Detect which cell encompasses the target text, then output its (x, y) center coordinate. 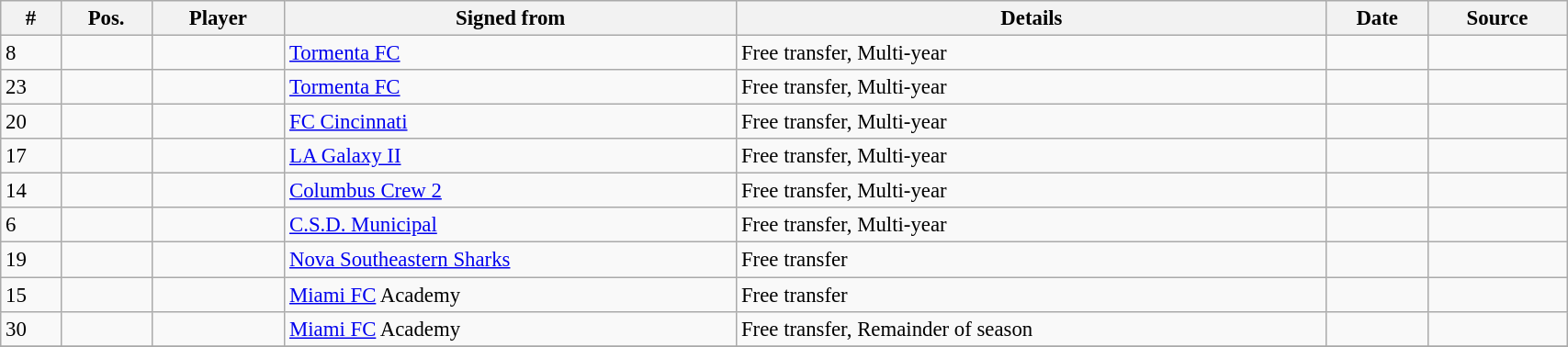
14 (31, 191)
23 (31, 87)
LA Galaxy II (511, 156)
Signed from (511, 18)
8 (31, 53)
17 (31, 156)
Nova Southeastern Sharks (511, 260)
# (31, 18)
19 (31, 260)
15 (31, 295)
Pos. (107, 18)
Columbus Crew 2 (511, 191)
Player (219, 18)
20 (31, 122)
C.S.D. Municipal (511, 225)
30 (31, 329)
Date (1377, 18)
Details (1032, 18)
6 (31, 225)
Free transfer, Remainder of season (1032, 329)
Source (1497, 18)
FC Cincinnati (511, 122)
